Detect which cell encompasses the target text, then output its [x, y] center coordinate. 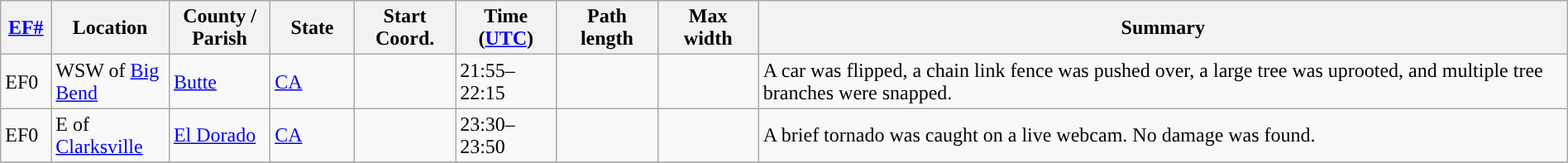
E of Clarksville [111, 136]
23:30–23:50 [506, 136]
County / Parish [219, 28]
Location [111, 28]
WSW of Big Bend [111, 81]
Butte [219, 81]
21:55–22:15 [506, 81]
Time (UTC) [506, 28]
Max width [708, 28]
Start Coord. [404, 28]
El Dorado [219, 136]
Summary [1163, 28]
State [313, 28]
A car was flipped, a chain link fence was pushed over, a large tree was uprooted, and multiple tree branches were snapped. [1163, 81]
A brief tornado was caught on a live webcam. No damage was found. [1163, 136]
EF# [26, 28]
Path length [607, 28]
